Pinpoint the cell where the given text exists, returning its (X, Y) midpoint coordinate. 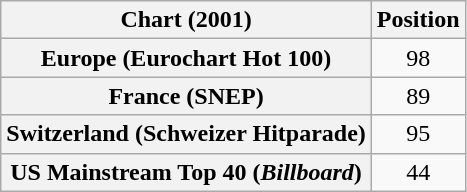
Position (418, 20)
89 (418, 96)
France (SNEP) (186, 96)
US Mainstream Top 40 (Billboard) (186, 172)
Switzerland (Schweizer Hitparade) (186, 134)
98 (418, 58)
44 (418, 172)
Europe (Eurochart Hot 100) (186, 58)
Chart (2001) (186, 20)
95 (418, 134)
